Provide the (x, y) coordinate of the cell's center where the given text is located.  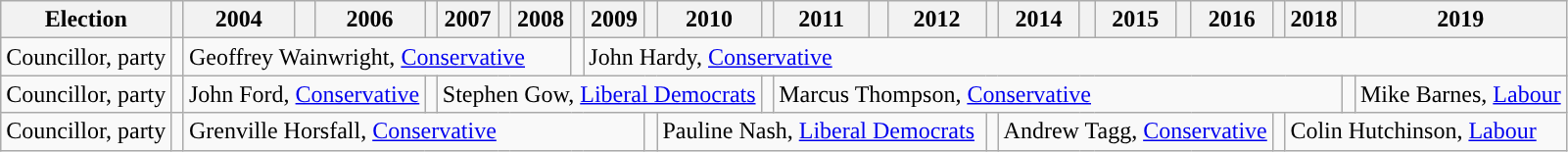
2010 (709, 20)
Andrew Tagg, Conservative (1135, 131)
Election (86, 20)
2015 (1136, 20)
John Hardy, Conservative (1075, 57)
2018 (1314, 20)
Mike Barnes, Labour (1460, 94)
2012 (936, 20)
Marcus Thompson, Conservative (1058, 94)
Stephen Gow, Liberal Democrats (599, 94)
Grenville Horsfall, Conservative (413, 131)
Colin Hutchinson, Labour (1426, 131)
2016 (1232, 20)
2007 (468, 20)
John Ford, Conservative (304, 94)
2009 (615, 20)
2019 (1460, 20)
2008 (541, 20)
2014 (1038, 20)
2006 (370, 20)
2004 (239, 20)
Pauline Nash, Liberal Democrats (822, 131)
2011 (822, 20)
Geoffrey Wainwright, Conservative (377, 57)
